Scan for the cell matching the given text and deliver its (X, Y) coordinate at center. 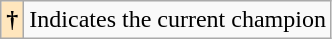
Indicates the current champion (178, 20)
† (12, 20)
